Determine the (x, y) coordinate at the center of the cell enclosing the given text.  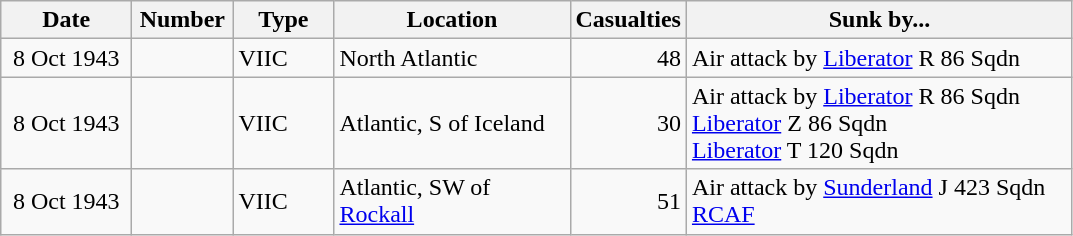
Number (182, 20)
30 (628, 123)
Sunk by... (879, 20)
51 (628, 202)
Atlantic, SW of Rockall (452, 202)
Location (452, 20)
48 (628, 58)
Air attack by Liberator R 86 Sqdn Liberator Z 86 SqdnLiberator T 120 Sqdn (879, 123)
Type (284, 20)
Date (66, 20)
Air attack by Liberator R 86 Sqdn (879, 58)
Air attack by Sunderland J 423 Sqdn RCAF (879, 202)
Casualties (628, 20)
Atlantic, S of Iceland (452, 123)
North Atlantic (452, 58)
